Search for the cell housing the specified text and yield its (X, Y) center coordinate. 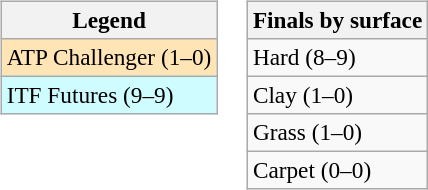
ITF Futures (9–9) (108, 95)
Clay (1–0) (337, 95)
ATP Challenger (1–0) (108, 57)
Grass (1–0) (337, 133)
Legend (108, 20)
Carpet (0–0) (337, 171)
Hard (8–9) (337, 57)
Finals by surface (337, 20)
